Detect which cell encompasses the target text, then output its (x, y) center coordinate. 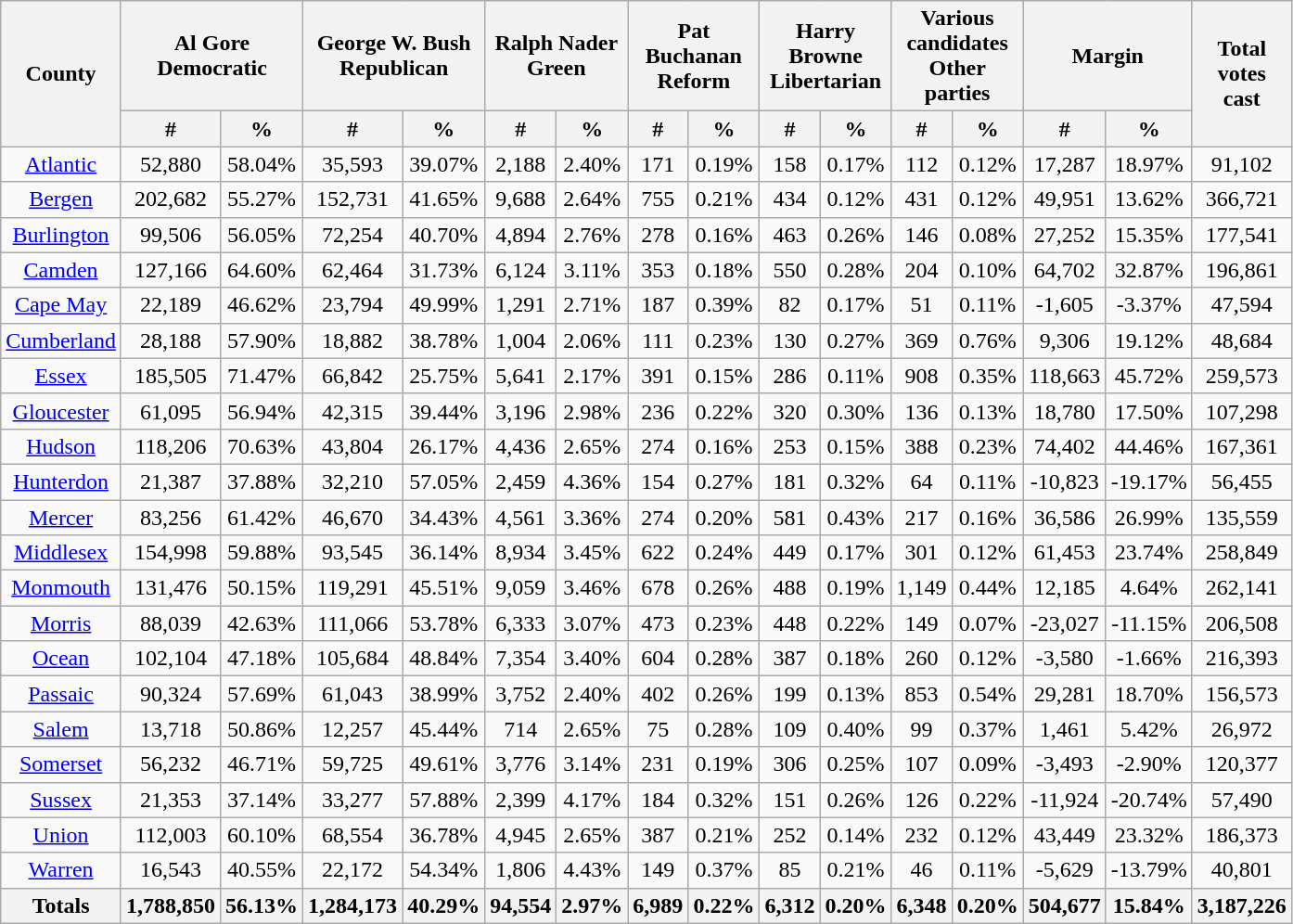
56,232 (171, 764)
152,731 (352, 199)
187 (659, 305)
196,861 (1241, 270)
12,185 (1065, 588)
206,508 (1241, 623)
260 (922, 659)
Sussex (61, 800)
1,004 (521, 340)
2.17% (592, 376)
0.08% (987, 235)
44.46% (1148, 446)
Atlantic (61, 164)
41.65% (443, 199)
2.06% (592, 340)
40.29% (443, 905)
131,476 (171, 588)
15.84% (1148, 905)
61,453 (1065, 553)
34.43% (443, 517)
3,776 (521, 764)
2,459 (521, 481)
42,315 (352, 411)
353 (659, 270)
4,894 (521, 235)
56.94% (262, 411)
678 (659, 588)
Monmouth (61, 588)
-20.74% (1148, 800)
0.07% (987, 623)
47,594 (1241, 305)
6,124 (521, 270)
91,102 (1241, 164)
-19.17% (1148, 481)
68,554 (352, 835)
Passaic (61, 694)
2,188 (521, 164)
9,688 (521, 199)
9,059 (521, 588)
1,461 (1065, 729)
32,210 (352, 481)
167,361 (1241, 446)
231 (659, 764)
4.17% (592, 800)
3,196 (521, 411)
38.99% (443, 694)
5.42% (1148, 729)
49.61% (443, 764)
75 (659, 729)
0.14% (855, 835)
46.62% (262, 305)
-11.15% (1148, 623)
2.98% (592, 411)
49,951 (1065, 199)
301 (922, 553)
Gloucester (61, 411)
52,880 (171, 164)
755 (659, 199)
3.11% (592, 270)
402 (659, 694)
262,141 (1241, 588)
53.78% (443, 623)
25.75% (443, 376)
48,684 (1241, 340)
604 (659, 659)
199 (790, 694)
111 (659, 340)
Warren (61, 870)
-1,605 (1065, 305)
8,934 (521, 553)
46.71% (262, 764)
36,586 (1065, 517)
1,284,173 (352, 905)
37.88% (262, 481)
Burlington (61, 235)
1,788,850 (171, 905)
37.14% (262, 800)
94,554 (521, 905)
Harry BrowneLibertarian (826, 56)
3.46% (592, 588)
306 (790, 764)
186,373 (1241, 835)
109 (790, 729)
72,254 (352, 235)
0.24% (723, 553)
714 (521, 729)
Essex (61, 376)
0.09% (987, 764)
Margin (1107, 56)
45.51% (443, 588)
23,794 (352, 305)
4,561 (521, 517)
151 (790, 800)
46,670 (352, 517)
118,206 (171, 446)
57.90% (262, 340)
-3,493 (1065, 764)
82 (790, 305)
Camden (61, 270)
85 (790, 870)
177,541 (1241, 235)
156,573 (1241, 694)
31.73% (443, 270)
0.39% (723, 305)
29,281 (1065, 694)
135,559 (1241, 517)
171 (659, 164)
Total votes cast (1241, 74)
-2.90% (1148, 764)
6,989 (659, 905)
0.44% (987, 588)
58.04% (262, 164)
3.36% (592, 517)
216,393 (1241, 659)
2,399 (521, 800)
17,287 (1065, 164)
504,677 (1065, 905)
431 (922, 199)
45.72% (1148, 376)
158 (790, 164)
119,291 (352, 588)
0.43% (855, 517)
6,348 (922, 905)
18,780 (1065, 411)
99,506 (171, 235)
50.15% (262, 588)
32.87% (1148, 270)
853 (922, 694)
236 (659, 411)
0.10% (987, 270)
50.86% (262, 729)
448 (790, 623)
County (61, 74)
55.27% (262, 199)
56.13% (262, 905)
127,166 (171, 270)
23.74% (1148, 553)
39.07% (443, 164)
6,333 (521, 623)
61,043 (352, 694)
27,252 (1065, 235)
21,353 (171, 800)
1,291 (521, 305)
0.54% (987, 694)
90,324 (171, 694)
42.63% (262, 623)
3.40% (592, 659)
18.70% (1148, 694)
51 (922, 305)
0.35% (987, 376)
64,702 (1065, 270)
13.62% (1148, 199)
4.36% (592, 481)
-23,027 (1065, 623)
56,455 (1241, 481)
146 (922, 235)
Morris (61, 623)
Cape May (61, 305)
120,377 (1241, 764)
154,998 (171, 553)
550 (790, 270)
Salem (61, 729)
Middlesex (61, 553)
Al GoreDemocratic (211, 56)
46 (922, 870)
93,545 (352, 553)
-10,823 (1065, 481)
3,752 (521, 694)
434 (790, 199)
60.10% (262, 835)
40,801 (1241, 870)
99 (922, 729)
Pat BuchananReform (694, 56)
18.97% (1148, 164)
488 (790, 588)
136 (922, 411)
Ocean (61, 659)
15.35% (1148, 235)
George W. BushRepublican (394, 56)
Totals (61, 905)
54.34% (443, 870)
181 (790, 481)
202,682 (171, 199)
2.64% (592, 199)
Somerset (61, 764)
43,449 (1065, 835)
83,256 (171, 517)
3,187,226 (1241, 905)
Hunterdon (61, 481)
64.60% (262, 270)
-5,629 (1065, 870)
105,684 (352, 659)
2.76% (592, 235)
59.88% (262, 553)
57,490 (1241, 800)
-13.79% (1148, 870)
Ralph NaderGreen (557, 56)
33,277 (352, 800)
2.97% (592, 905)
Various candidatesOther parties (957, 56)
Hudson (61, 446)
4.43% (592, 870)
18,882 (352, 340)
28,188 (171, 340)
391 (659, 376)
185,505 (171, 376)
-3,580 (1065, 659)
61,095 (171, 411)
19.12% (1148, 340)
88,039 (171, 623)
22,172 (352, 870)
0.30% (855, 411)
463 (790, 235)
38.78% (443, 340)
57.69% (262, 694)
47.18% (262, 659)
56.05% (262, 235)
43,804 (352, 446)
320 (790, 411)
184 (659, 800)
154 (659, 481)
1,149 (922, 588)
26.17% (443, 446)
57.05% (443, 481)
Bergen (61, 199)
26,972 (1241, 729)
4,945 (521, 835)
107,298 (1241, 411)
449 (790, 553)
3.07% (592, 623)
61.42% (262, 517)
102,104 (171, 659)
1,806 (521, 870)
126 (922, 800)
112 (922, 164)
-1.66% (1148, 659)
252 (790, 835)
66,842 (352, 376)
39.44% (443, 411)
Union (61, 835)
13,718 (171, 729)
0.40% (855, 729)
112,003 (171, 835)
253 (790, 446)
22,189 (171, 305)
9,306 (1065, 340)
232 (922, 835)
118,663 (1065, 376)
278 (659, 235)
473 (659, 623)
581 (790, 517)
908 (922, 376)
-11,924 (1065, 800)
217 (922, 517)
70.63% (262, 446)
49.99% (443, 305)
6,312 (790, 905)
3.14% (592, 764)
259,573 (1241, 376)
48.84% (443, 659)
0.76% (987, 340)
3.45% (592, 553)
388 (922, 446)
12,257 (352, 729)
36.78% (443, 835)
4,436 (521, 446)
204 (922, 270)
59,725 (352, 764)
0.25% (855, 764)
286 (790, 376)
16,543 (171, 870)
4.64% (1148, 588)
111,066 (352, 623)
21,387 (171, 481)
45.44% (443, 729)
-3.37% (1148, 305)
2.71% (592, 305)
7,354 (521, 659)
26.99% (1148, 517)
622 (659, 553)
36.14% (443, 553)
64 (922, 481)
71.47% (262, 376)
40.70% (443, 235)
107 (922, 764)
40.55% (262, 870)
74,402 (1065, 446)
369 (922, 340)
Cumberland (61, 340)
366,721 (1241, 199)
57.88% (443, 800)
258,849 (1241, 553)
62,464 (352, 270)
17.50% (1148, 411)
5,641 (521, 376)
130 (790, 340)
35,593 (352, 164)
23.32% (1148, 835)
Mercer (61, 517)
